Capture the cell that displays the provided text and extract its (X, Y) central coordinate. 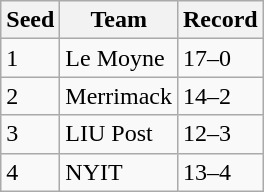
3 (30, 134)
12–3 (220, 134)
14–2 (220, 96)
4 (30, 172)
2 (30, 96)
17–0 (220, 58)
LIU Post (119, 134)
Le Moyne (119, 58)
1 (30, 58)
NYIT (119, 172)
Merrimack (119, 96)
Seed (30, 20)
Record (220, 20)
13–4 (220, 172)
Team (119, 20)
